Pinpoint the cell where the given text exists, returning its [x, y] midpoint coordinate. 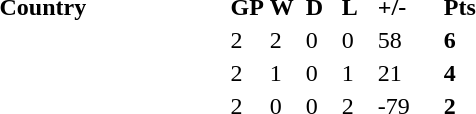
21 [408, 73]
58 [408, 40]
